Extract the [x, y] coordinate from the center of the cell holding the provided text.  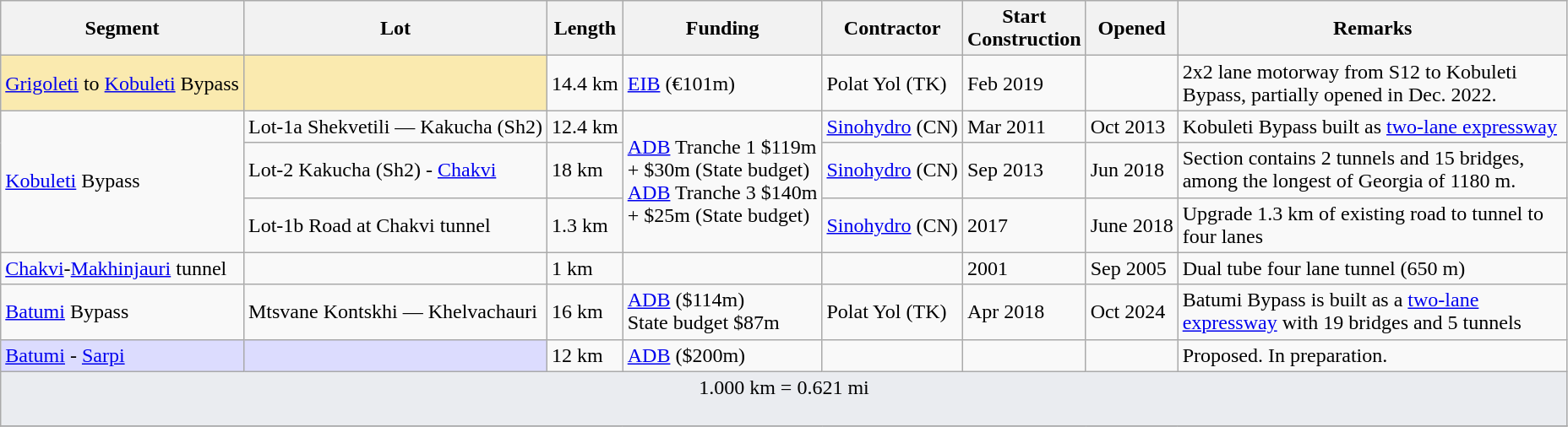
Sep 2013 [1024, 170]
Lot-1b Road at Chakvi tunnel [395, 224]
Funding [722, 29]
Dual tube four lane tunnel (650 m) [1372, 268]
Remarks [1372, 29]
StartConstruction [1024, 29]
ADB Tranche 1 $119m + $30m (State budget)ADB Tranche 3 $140m + $25m (State budget) [722, 181]
2001 [1024, 268]
16 km [585, 312]
Kobuleti Bypass [122, 181]
Lot-2 Kakucha (Sh2) - Chakvi [395, 170]
ADB ($114m)State budget $87m [722, 312]
Chakvi-Makhinjauri tunnel [122, 268]
Mar 2011 [1024, 127]
Proposed. In preparation. [1372, 355]
Lot [395, 29]
Batumi Bypass is built as a two-lane expressway with 19 bridges and 5 tunnels [1372, 312]
12 km [585, 355]
1.3 km [585, 224]
Feb 2019 [1024, 83]
Oct 2013 [1132, 127]
Grigoleti to Kobuleti Bypass [122, 83]
Opened [1132, 29]
Jun 2018 [1132, 170]
Length [585, 29]
14.4 km [585, 83]
Apr 2018 [1024, 312]
Oct 2024 [1132, 312]
Segment [122, 29]
2017 [1024, 224]
Contractor [892, 29]
12.4 km [585, 127]
Batumi Bypass [122, 312]
18 km [585, 170]
Sep 2005 [1132, 268]
Section contains 2 tunnels and 15 bridges, among the longest of Georgia of 1180 m. [1372, 170]
ADB ($200m) [722, 355]
1.000 km = 0.621 mi [784, 398]
Upgrade 1.3 km of existing road to tunnel to four lanes [1372, 224]
Lot-1a Shekvetili — Kakucha (Sh2) [395, 127]
EIB (€101m) [722, 83]
2x2 lane motorway from S12 to Kobuleti Bypass, partially opened in Dec. 2022. [1372, 83]
Kobuleti Bypass built as two-lane expressway [1372, 127]
Batumi - Sarpi [122, 355]
1 km [585, 268]
June 2018 [1132, 224]
Mtsvane Kontskhi — Khelvachauri [395, 312]
